Identify which cell holds the provided text, then report its [X, Y] central coordinate. 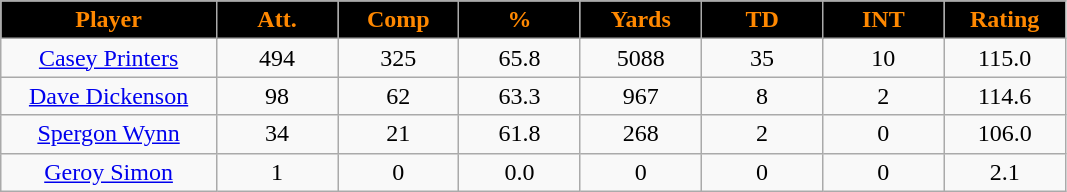
Rating [1004, 20]
34 [276, 134]
106.0 [1004, 134]
21 [398, 134]
Casey Printers [109, 58]
114.6 [1004, 96]
2.1 [1004, 172]
268 [640, 134]
Player [109, 20]
% [520, 20]
98 [276, 96]
65.8 [520, 58]
967 [640, 96]
0.0 [520, 172]
8 [762, 96]
35 [762, 58]
Geroy Simon [109, 172]
1 [276, 172]
Yards [640, 20]
Spergon Wynn [109, 134]
INT [884, 20]
61.8 [520, 134]
10 [884, 58]
115.0 [1004, 58]
63.3 [520, 96]
62 [398, 96]
325 [398, 58]
Dave Dickenson [109, 96]
5088 [640, 58]
Comp [398, 20]
TD [762, 20]
494 [276, 58]
Att. [276, 20]
